Detect which cell encompasses the target text, then output its (x, y) center coordinate. 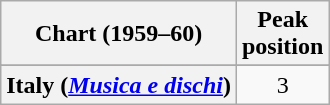
3 (282, 85)
Peakposition (282, 34)
Chart (1959–60) (119, 34)
Italy (Musica e dischi) (119, 85)
